Return the (x, y) coordinate for the center point of the cell that contains the specified text.  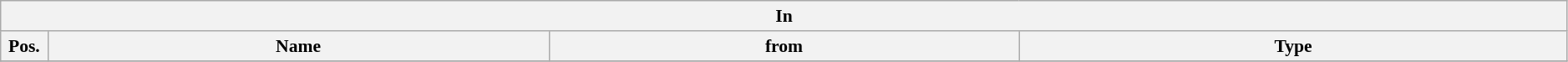
Pos. (24, 46)
from (784, 46)
In (784, 16)
Type (1293, 46)
Name (298, 46)
